Capture the cell that displays the provided text and extract its (x, y) central coordinate. 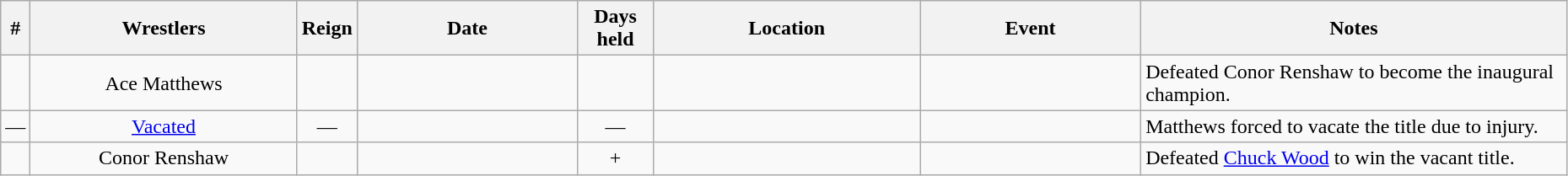
Event (1031, 29)
Wrestlers (164, 29)
Reign (327, 29)
+ (615, 158)
Vacated (164, 126)
Date (467, 29)
Daysheld (615, 29)
Defeated Conor Renshaw to become the inaugural champion. (1355, 83)
# (15, 29)
Ace Matthews (164, 83)
Conor Renshaw (164, 158)
Matthews forced to vacate the title due to injury. (1355, 126)
Defeated Chuck Wood to win the vacant title. (1355, 158)
Notes (1355, 29)
Location (787, 29)
